Provide the (x, y) coordinate of the cell's center where the given text is located.  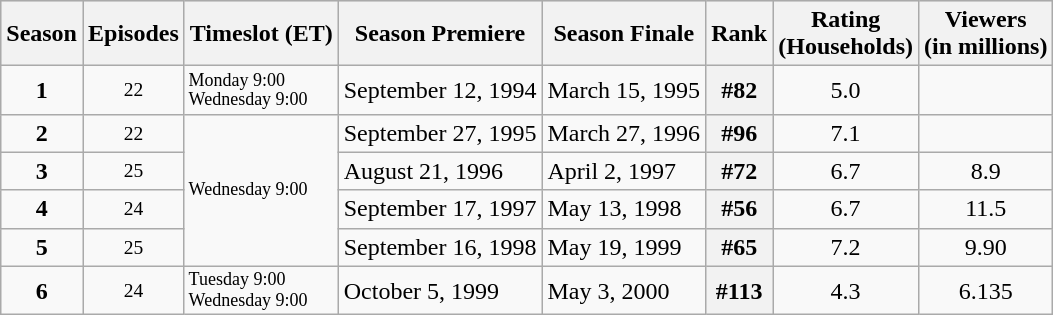
#82 (740, 90)
#56 (740, 209)
Season (42, 34)
11.5 (985, 209)
Monday 9:00Wednesday 9:00 (261, 90)
4.3 (846, 290)
Wednesday 9:00 (261, 190)
March 27, 1996 (624, 133)
7.1 (846, 133)
May 3, 2000 (624, 290)
6.135 (985, 290)
May 13, 1998 (624, 209)
5.0 (846, 90)
4 (42, 209)
7.2 (846, 247)
Season Premiere (440, 34)
#113 (740, 290)
Rating(Households) (846, 34)
March 15, 1995 (624, 90)
8.9 (985, 171)
#96 (740, 133)
August 21, 1996 (440, 171)
Timeslot (ET) (261, 34)
Tuesday 9:00Wednesday 9:00 (261, 290)
Rank (740, 34)
Episodes (133, 34)
3 (42, 171)
Season Finale (624, 34)
September 12, 1994 (440, 90)
September 16, 1998 (440, 247)
Viewers(in millions) (985, 34)
April 2, 1997 (624, 171)
1 (42, 90)
#65 (740, 247)
May 19, 1999 (624, 247)
September 27, 1995 (440, 133)
2 (42, 133)
9.90 (985, 247)
September 17, 1997 (440, 209)
October 5, 1999 (440, 290)
6 (42, 290)
#72 (740, 171)
5 (42, 247)
